Detect which cell encompasses the target text, then output its [X, Y] center coordinate. 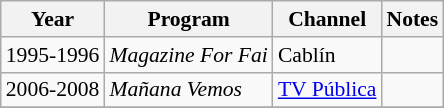
Program [188, 19]
Channel [328, 19]
Notes [412, 19]
Year [53, 19]
2006-2008 [53, 90]
TV Pública [328, 90]
Magazine For Fai [188, 55]
1995-1996 [53, 55]
Cablín [328, 55]
Mañana Vemos [188, 90]
